From the cell containing the given text, extract its center point as [x, y] coordinate. 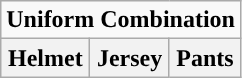
Helmet [46, 58]
Jersey [130, 58]
Pants [204, 58]
Uniform Combination [121, 20]
